Pinpoint the cell where the given text exists, returning its [x, y] midpoint coordinate. 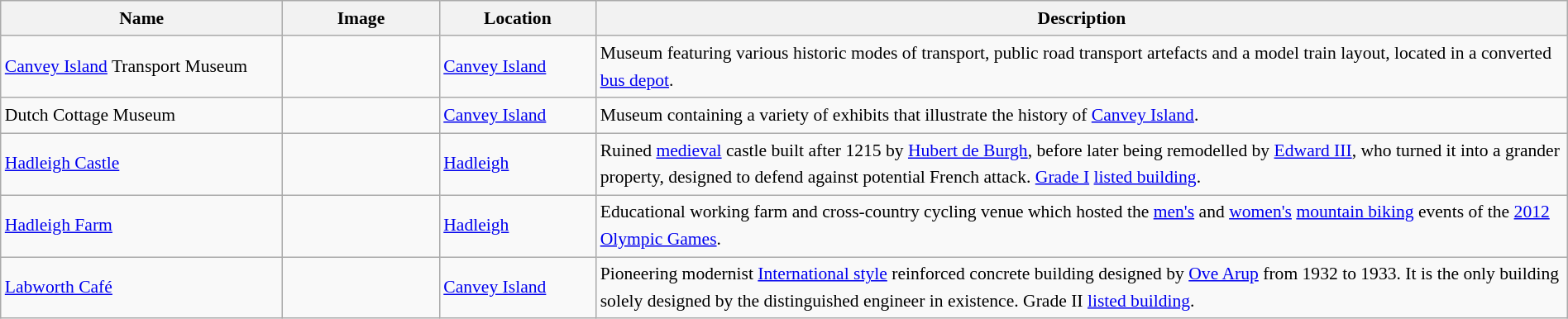
Museum containing a variety of exhibits that illustrate the history of Canvey Island. [1082, 116]
Location [518, 18]
Museum featuring various historic modes of transport, public road transport artefacts and a model train layout, located in a converted bus depot. [1082, 68]
Description [1082, 18]
Educational working farm and cross-country cycling venue which hosted the men's and women's mountain biking events of the 2012 Olympic Games. [1082, 226]
Name [142, 18]
Canvey Island Transport Museum [142, 68]
Hadleigh Farm [142, 226]
Hadleigh Castle [142, 164]
Labworth Café [142, 288]
Image [361, 18]
Dutch Cottage Museum [142, 116]
